From the cell containing the given text, extract its center point as (x, y) coordinate. 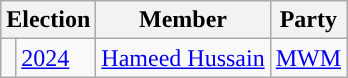
2024 (56, 58)
MWM (308, 58)
Member (183, 20)
Election (48, 20)
Party (308, 20)
Hameed Hussain (183, 58)
